Scan for the cell matching the given text and deliver its [x, y] coordinate at center. 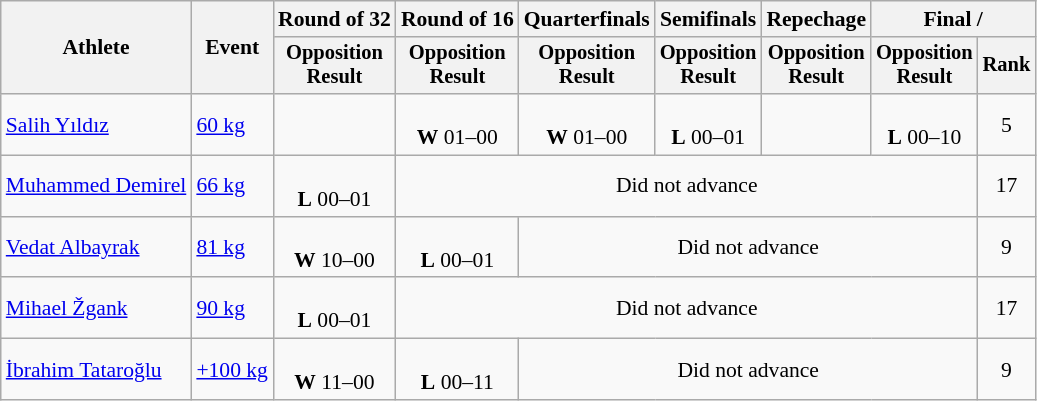
Salih Yıldız [96, 124]
İbrahim Tataroğlu [96, 370]
+100 kg [232, 370]
5 [1007, 124]
Round of 16 [458, 19]
66 kg [232, 186]
L 00–11 [458, 370]
Rank [1007, 66]
Final / [953, 19]
Athlete [96, 48]
Quarterfinals [587, 19]
Event [232, 48]
90 kg [232, 308]
Vedat Albayrak [96, 248]
Muhammed Demirel [96, 186]
Repechage [816, 19]
Semifinals [708, 19]
L 00–10 [924, 124]
Mihael Žgank [96, 308]
W 11–00 [334, 370]
Round of 32 [334, 19]
60 kg [232, 124]
81 kg [232, 248]
W 10–00 [334, 248]
